Determine the [x, y] coordinate at the center of the cell enclosing the given text.  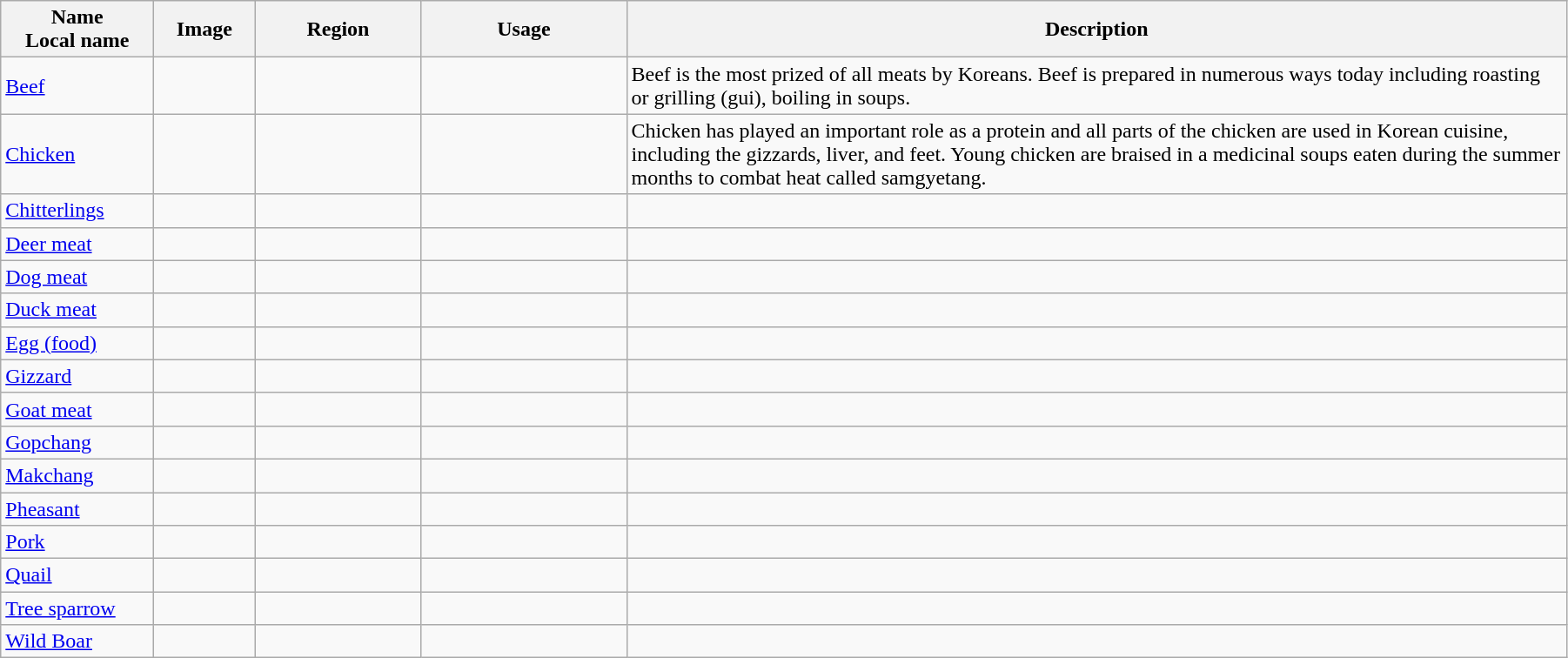
Pork [77, 542]
NameLocal name [77, 30]
Usage [524, 30]
Region [338, 30]
Dog meat [77, 277]
Image [204, 30]
Gizzard [77, 376]
Tree sparrow [77, 608]
Chitterlings [77, 211]
Chicken [77, 154]
Deer meat [77, 244]
Egg (food) [77, 343]
Beef [77, 85]
Pheasant [77, 509]
Wild Boar [77, 641]
Duck meat [77, 310]
Makchang [77, 475]
Quail [77, 575]
Goat meat [77, 409]
Gopchang [77, 442]
Description [1096, 30]
Beef is the most prized of all meats by Koreans. Beef is prepared in numerous ways today including roasting or grilling (gui), boiling in soups. [1096, 85]
